For the text-containing cell, return its midpoint in [X, Y] coordinate format. 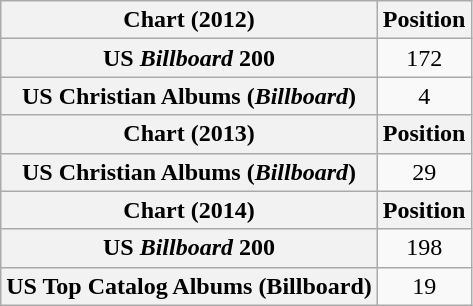
19 [424, 286]
US Top Catalog Albums (Billboard) [189, 286]
Chart (2012) [189, 20]
Chart (2013) [189, 134]
198 [424, 248]
4 [424, 96]
29 [424, 172]
172 [424, 58]
Chart (2014) [189, 210]
